Output the (x, y) coordinate of the center of the cell containing the given text.  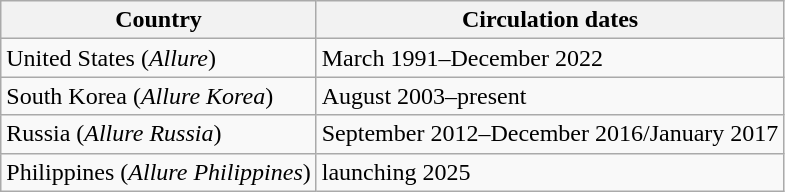
United States (Allure) (158, 58)
Country (158, 20)
Russia (Allure Russia) (158, 134)
September 2012–December 2016/January 2017 (550, 134)
March 1991–December 2022 (550, 58)
Philippines (Allure Philippines) (158, 172)
South Korea (Allure Korea) (158, 96)
August 2003–present (550, 96)
Circulation dates (550, 20)
launching 2025 (550, 172)
